Find where the given text appears and provide that cell's center as [X, Y] coordinate. 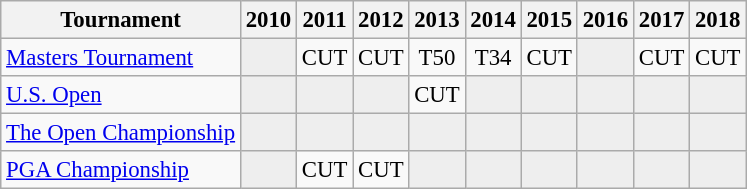
U.S. Open [121, 95]
Masters Tournament [121, 58]
2012 [381, 20]
2011 [325, 20]
Tournament [121, 20]
T50 [437, 58]
2010 [268, 20]
2018 [718, 20]
The Open Championship [121, 133]
2013 [437, 20]
2017 [661, 20]
T34 [493, 58]
2016 [605, 20]
2015 [549, 20]
2014 [493, 20]
PGA Championship [121, 170]
